Search for the cell housing the specified text and yield its [X, Y] center coordinate. 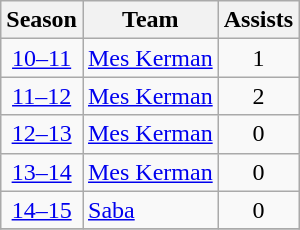
Assists [258, 20]
Team [150, 20]
11–12 [42, 96]
13–14 [42, 172]
12–13 [42, 134]
Saba [150, 210]
1 [258, 58]
14–15 [42, 210]
Season [42, 20]
10–11 [42, 58]
2 [258, 96]
